For the text-containing cell, return its midpoint in (x, y) coordinate format. 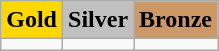
Silver (98, 20)
Gold (32, 20)
Bronze (176, 20)
